Determine the (X, Y) coordinate at the center of the cell enclosing the given text.  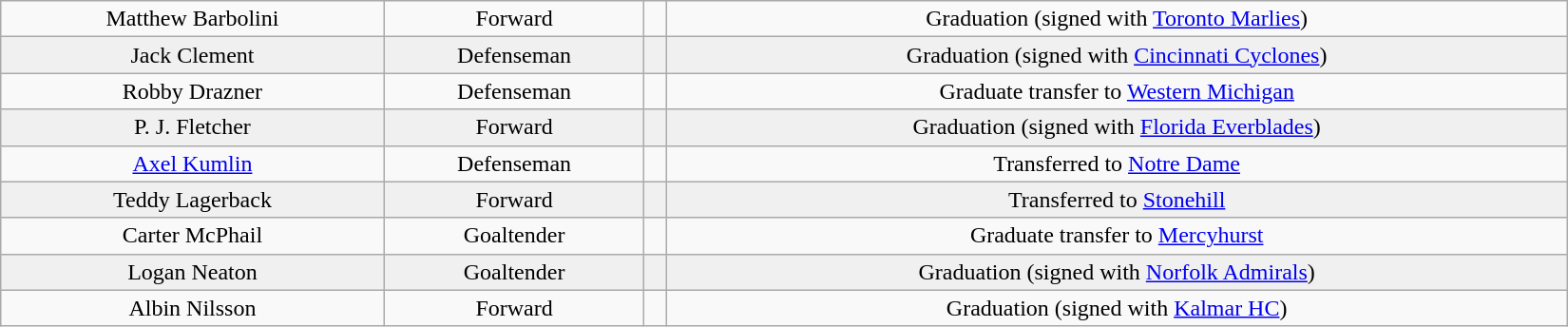
Graduation (signed with Toronto Marlies) (1117, 19)
Graduation (signed with Florida Everblades) (1117, 127)
Axel Kumlin (192, 163)
Graduation (signed with Cincinnati Cyclones) (1117, 55)
Albin Nilsson (192, 308)
Teddy Lagerback (192, 200)
Robby Drazner (192, 91)
Carter McPhail (192, 236)
Graduate transfer to Mercyhurst (1117, 236)
Graduation (signed with Norfolk Admirals) (1117, 272)
Logan Neaton (192, 272)
Transferred to Notre Dame (1117, 163)
Matthew Barbolini (192, 19)
Graduation (signed with Kalmar HC) (1117, 308)
Graduate transfer to Western Michigan (1117, 91)
Transferred to Stonehill (1117, 200)
Jack Clement (192, 55)
P. J. Fletcher (192, 127)
